Extract the [X, Y] coordinate from the center of the cell holding the provided text.  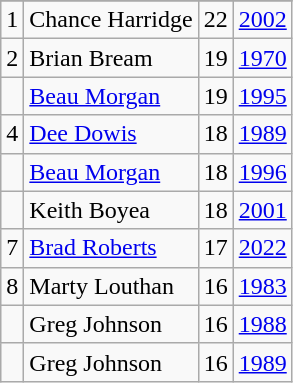
1995 [262, 96]
2002 [262, 20]
Brad Roberts [111, 248]
1996 [262, 172]
22 [216, 20]
Chance Harridge [111, 20]
2001 [262, 210]
2022 [262, 248]
Brian Bream [111, 58]
7 [12, 248]
4 [12, 134]
Marty Louthan [111, 286]
1970 [262, 58]
17 [216, 248]
8 [12, 286]
2 [12, 58]
1988 [262, 324]
1 [12, 20]
Dee Dowis [111, 134]
1983 [262, 286]
Keith Boyea [111, 210]
